Return the (X, Y) coordinate for the center point of the cell that contains the specified text.  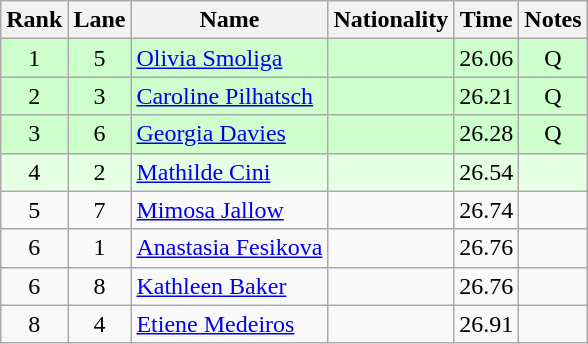
7 (100, 210)
Georgia Davies (230, 134)
Kathleen Baker (230, 286)
Nationality (391, 20)
Rank (34, 20)
Lane (100, 20)
Name (230, 20)
Caroline Pilhatsch (230, 96)
Mathilde Cini (230, 172)
26.28 (486, 134)
Anastasia Fesikova (230, 248)
26.06 (486, 58)
Notes (553, 20)
Etiene Medeiros (230, 324)
26.54 (486, 172)
26.21 (486, 96)
26.74 (486, 210)
Mimosa Jallow (230, 210)
26.91 (486, 324)
Time (486, 20)
Olivia Smoliga (230, 58)
